From the cell containing the given text, extract its center point as (x, y) coordinate. 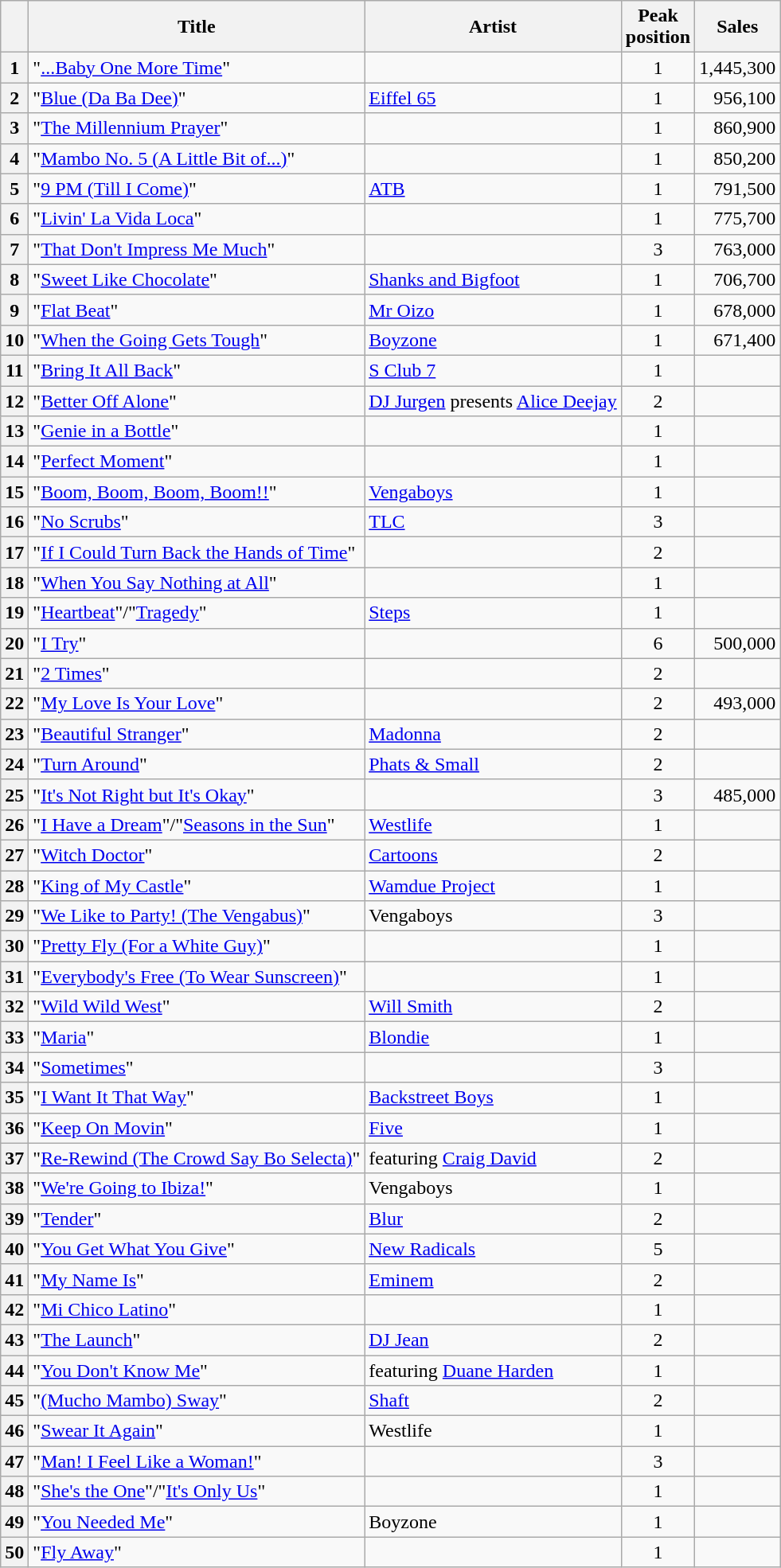
Blur (494, 1219)
"Beautiful Stranger" (197, 734)
49 (14, 1522)
"Re-Rewind (The Crowd Say Bo Selecta)" (197, 1158)
35 (14, 1098)
39 (14, 1219)
Wamdue Project (494, 886)
28 (14, 886)
27 (14, 855)
"She's the One"/"It's Only Us" (197, 1492)
671,400 (737, 340)
"Fly Away" (197, 1552)
"I Want It That Way" (197, 1098)
493,000 (737, 704)
Sales (737, 27)
7 (14, 249)
"We Like to Party! (The Vengabus)" (197, 916)
860,900 (737, 128)
21 (14, 673)
9 (14, 310)
"Heartbeat"/"Tragedy" (197, 613)
"Maria" (197, 1037)
TLC (494, 522)
40 (14, 1249)
18 (14, 583)
"Tender" (197, 1219)
"My Love Is Your Love" (197, 704)
44 (14, 1370)
956,100 (737, 98)
Backstreet Boys (494, 1098)
15 (14, 492)
50 (14, 1552)
Eminem (494, 1279)
23 (14, 734)
485,000 (737, 794)
"Better Off Alone" (197, 400)
34 (14, 1067)
763,000 (737, 249)
"King of My Castle" (197, 886)
4 (14, 158)
"It's Not Right but It's Okay" (197, 794)
11 (14, 370)
"I Have a Dream"/"Seasons in the Sun" (197, 825)
DJ Jean (494, 1340)
8 (14, 279)
850,200 (737, 158)
678,000 (737, 310)
DJ Jurgen presents Alice Deejay (494, 400)
Eiffel 65 (494, 98)
1,445,300 (737, 68)
"That Don't Impress Me Much" (197, 249)
Artist (494, 27)
13 (14, 431)
New Radicals (494, 1249)
500,000 (737, 643)
"Man! I Feel Like a Woman!" (197, 1461)
"Witch Doctor" (197, 855)
"9 PM (Till I Come)" (197, 189)
48 (14, 1492)
"Everybody's Free (To Wear Sunscreen)" (197, 977)
37 (14, 1158)
47 (14, 1461)
Blondie (494, 1037)
"(Mucho Mambo) Sway" (197, 1401)
"Swear It Again" (197, 1431)
Title (197, 27)
31 (14, 977)
"...Baby One More Time" (197, 68)
33 (14, 1037)
"Sweet Like Chocolate" (197, 279)
"2 Times" (197, 673)
"The Launch" (197, 1340)
"My Name Is" (197, 1279)
featuring Craig David (494, 1158)
42 (14, 1309)
"I Try" (197, 643)
"If I Could Turn Back the Hands of Time" (197, 552)
Will Smith (494, 1007)
775,700 (737, 219)
20 (14, 643)
791,500 (737, 189)
"Keep On Movin" (197, 1128)
Phats & Small (494, 764)
"Sometimes" (197, 1067)
Five (494, 1128)
featuring Duane Harden (494, 1370)
"You Don't Know Me" (197, 1370)
"You Get What You Give" (197, 1249)
"Mambo No. 5 (A Little Bit of...)" (197, 158)
"Perfect Moment" (197, 462)
"Pretty Fly (For a White Guy)" (197, 946)
Shanks and Bigfoot (494, 279)
"Wild Wild West" (197, 1007)
Steps (494, 613)
Cartoons (494, 855)
12 (14, 400)
ATB (494, 189)
10 (14, 340)
24 (14, 764)
Madonna (494, 734)
14 (14, 462)
43 (14, 1340)
32 (14, 1007)
17 (14, 552)
"When You Say Nothing at All" (197, 583)
36 (14, 1128)
Peakposition (658, 27)
16 (14, 522)
26 (14, 825)
41 (14, 1279)
706,700 (737, 279)
46 (14, 1431)
30 (14, 946)
19 (14, 613)
"Flat Beat" (197, 310)
"Mi Chico Latino" (197, 1309)
S Club 7 (494, 370)
"Genie in a Bottle" (197, 431)
38 (14, 1188)
"Turn Around" (197, 764)
25 (14, 794)
"No Scrubs" (197, 522)
Mr Oizo (494, 310)
45 (14, 1401)
"When the Going Gets Tough" (197, 340)
"Bring It All Back" (197, 370)
"Boom, Boom, Boom, Boom!!" (197, 492)
"The Millennium Prayer" (197, 128)
"Livin' La Vida Loca" (197, 219)
Shaft (494, 1401)
22 (14, 704)
"You Needed Me" (197, 1522)
"Blue (Da Ba Dee)" (197, 98)
"We're Going to Ibiza!" (197, 1188)
29 (14, 916)
